From the cell containing the given text, extract its center point as (X, Y) coordinate. 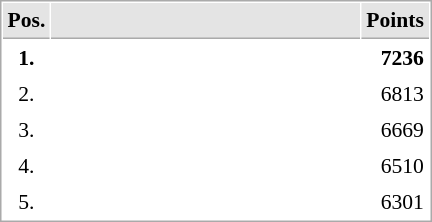
7236 (396, 57)
6669 (396, 129)
3. (26, 129)
Points (396, 21)
6510 (396, 165)
Pos. (26, 21)
6301 (396, 201)
1. (26, 57)
6813 (396, 93)
4. (26, 165)
2. (26, 93)
5. (26, 201)
